Scan for the cell matching the given text and deliver its [X, Y] coordinate at center. 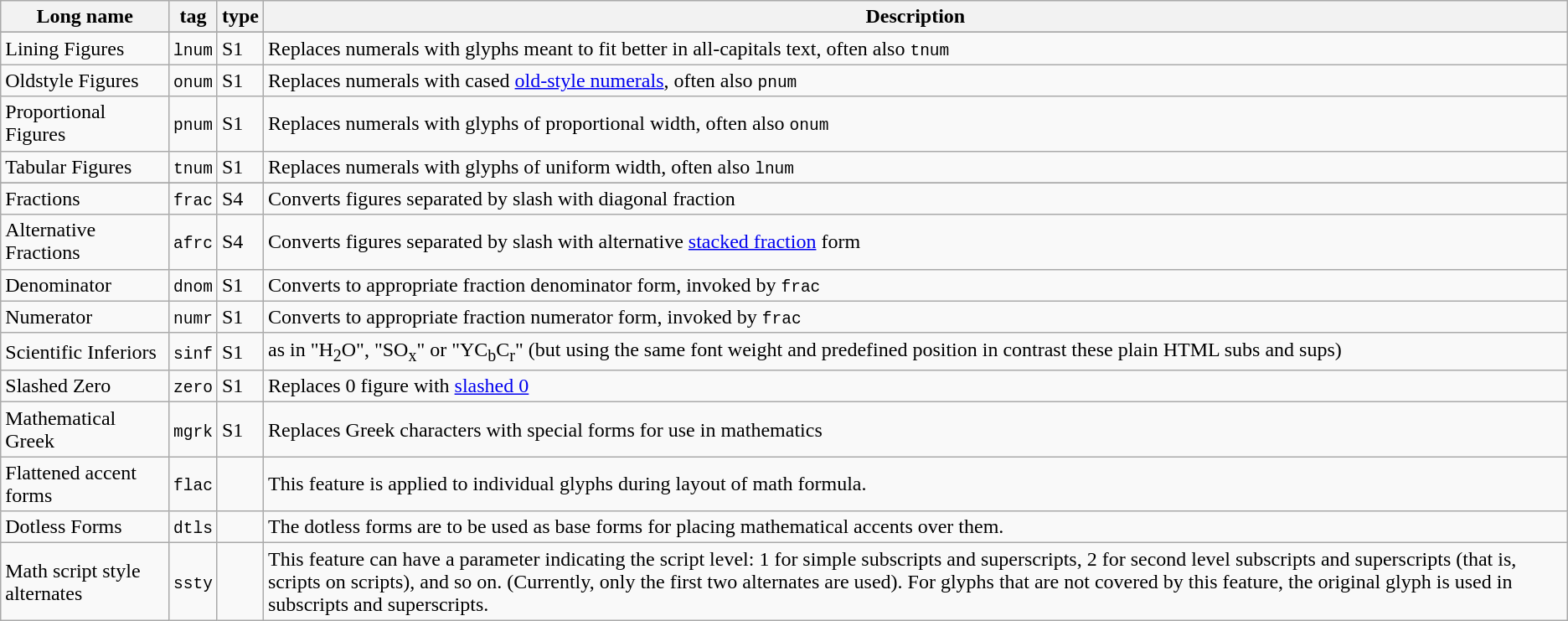
afrc [193, 241]
Description [915, 17]
Proportional Figures [85, 124]
Alternative Fractions [85, 241]
ssty [193, 582]
tag [193, 17]
dnom [193, 285]
mgrk [193, 429]
numr [193, 317]
This feature is applied to individual glyphs during layout of math formula. [915, 484]
frac [193, 199]
Fractions [85, 199]
tnum [193, 167]
Oldstyle Figures [85, 80]
pnum [193, 124]
Long name [85, 17]
Lining Figures [85, 49]
Converts figures separated by slash with alternative stacked fraction form [915, 241]
zero [193, 386]
Math script style alternates [85, 582]
Converts to appropriate fraction denominator form, invoked by frac [915, 285]
The dotless forms are to be used as base forms for placing mathematical accents over them. [915, 527]
Dotless Forms [85, 527]
Mathematical Greek [85, 429]
Denominator [85, 285]
Replaces numerals with glyphs of proportional width, often also onum [915, 124]
Scientific Inferiors [85, 351]
Numerator [85, 317]
Slashed Zero [85, 386]
sinf [193, 351]
Replaces 0 figure with slashed 0 [915, 386]
type [240, 17]
as in "H2O", "SOx" or "YCbCr" (but using the same font weight and predefined position in contrast these plain HTML subs and sups) [915, 351]
dtls [193, 527]
onum [193, 80]
lnum [193, 49]
Replaces numerals with glyphs meant to fit better in all-capitals text, often also tnum [915, 49]
Replaces numerals with glyphs of uniform width, often also lnum [915, 167]
Tabular Figures [85, 167]
Replaces numerals with cased old-style numerals, often also pnum [915, 80]
Flattened accent forms [85, 484]
Converts to appropriate fraction numerator form, invoked by frac [915, 317]
flac [193, 484]
Replaces Greek characters with special forms for use in mathematics [915, 429]
Converts figures separated by slash with diagonal fraction [915, 199]
